Return (x, y) of the center of cell containing provided text 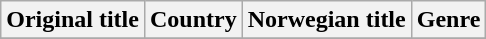
Genre (448, 20)
Original title (73, 20)
Norwegian title (326, 20)
Country (193, 20)
